Return [X, Y] of the center of cell containing provided text 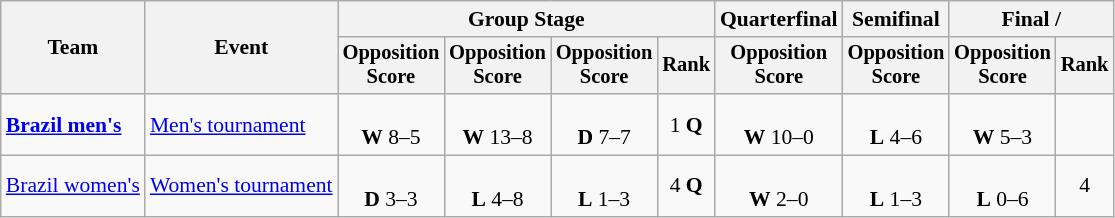
Group Stage [526, 19]
4 Q [686, 186]
W 8–5 [392, 124]
D 7–7 [604, 124]
Final / [1031, 19]
Event [242, 48]
L 0–6 [1002, 186]
Team [73, 48]
W 5–3 [1002, 124]
Brazil women's [73, 186]
L 4–8 [498, 186]
Semifinal [896, 19]
W 13–8 [498, 124]
W 10–0 [779, 124]
D 3–3 [392, 186]
Women's tournament [242, 186]
Quarterfinal [779, 19]
L 4–6 [896, 124]
Men's tournament [242, 124]
1 Q [686, 124]
W 2–0 [779, 186]
4 [1085, 186]
Brazil men's [73, 124]
